For the text-containing cell, return its midpoint in (X, Y) coordinate format. 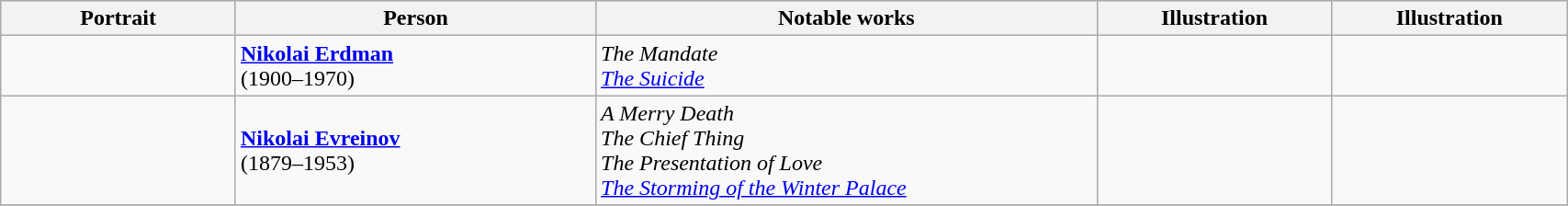
A Merry DeathThe Chief ThingThe Presentation of LoveThe Storming of the Winter Palace (847, 151)
Person (415, 18)
Nikolai Erdman(1900–1970) (415, 66)
The MandateThe Suicide (847, 66)
Notable works (847, 18)
Portrait (118, 18)
Nikolai Evreinov(1879–1953) (415, 151)
